Locate the cell with the specified text and output its [X, Y] center coordinate. 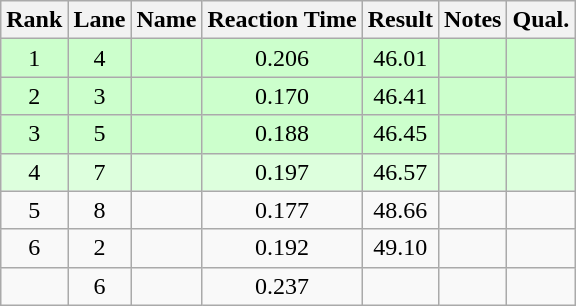
0.177 [282, 210]
8 [100, 210]
49.10 [400, 248]
46.01 [400, 58]
Result [400, 20]
Rank [34, 20]
Qual. [541, 20]
0.197 [282, 172]
46.41 [400, 96]
0.170 [282, 96]
0.188 [282, 134]
Notes [473, 20]
48.66 [400, 210]
Lane [100, 20]
Reaction Time [282, 20]
1 [34, 58]
46.57 [400, 172]
7 [100, 172]
Name [166, 20]
0.237 [282, 286]
0.192 [282, 248]
46.45 [400, 134]
0.206 [282, 58]
